From the cell containing the given text, extract its center point as (x, y) coordinate. 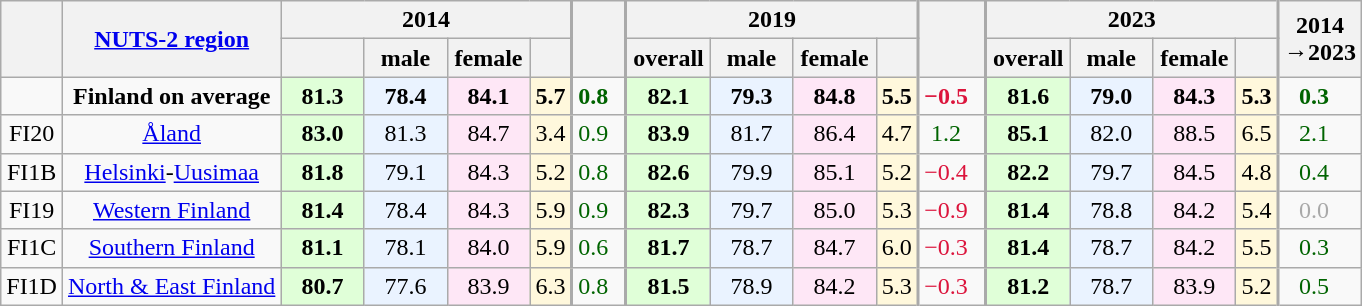
82.6 (668, 172)
83.0 (322, 134)
78.9 (752, 286)
0.0 (1320, 210)
84.0 (488, 248)
82.1 (668, 96)
Finland on average (171, 96)
0.4 (1320, 172)
−0.9 (952, 210)
86.4 (834, 134)
Southern Finland (171, 248)
79.3 (752, 96)
81.2 (1028, 286)
6.0 (897, 248)
2014→2023 (1320, 39)
6.5 (1257, 134)
0.6 (599, 248)
5.7 (551, 96)
1.2 (952, 134)
84.5 (1194, 172)
77.6 (406, 286)
−0.5 (952, 96)
82.0 (1112, 134)
2.1 (1320, 134)
2014 (426, 20)
−0.4 (952, 172)
85.0 (834, 210)
78.1 (406, 248)
2023 (1132, 20)
82.3 (668, 210)
Western Finland (171, 210)
FI19 (32, 210)
4.7 (897, 134)
81.1 (322, 248)
FI1C (32, 248)
Åland (171, 134)
88.5 (1194, 134)
79.0 (1112, 96)
FI1D (32, 286)
4.8 (1257, 172)
81.6 (1028, 96)
79.1 (406, 172)
5.4 (1257, 210)
81.8 (322, 172)
81.5 (668, 286)
6.3 (551, 286)
FI1B (32, 172)
0.5 (1320, 286)
3.4 (551, 134)
84.8 (834, 96)
84.1 (488, 96)
FI20 (32, 134)
78.8 (1112, 210)
Helsinki-Uusimaa (171, 172)
2019 (772, 20)
North & East Finland (171, 286)
82.2 (1028, 172)
80.7 (322, 286)
79.9 (752, 172)
NUTS-2 region (171, 39)
